Pinpoint the cell where the given text exists, returning its [X, Y] midpoint coordinate. 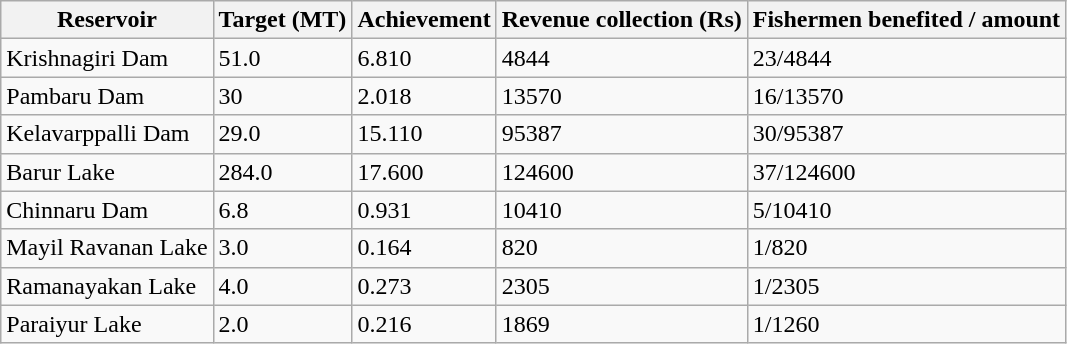
Pambaru Dam [107, 96]
4844 [622, 58]
1/2305 [906, 286]
23/4844 [906, 58]
1/1260 [906, 324]
4.0 [282, 286]
Reservoir [107, 20]
Krishnagiri Dam [107, 58]
Revenue collection (Rs) [622, 20]
16/13570 [906, 96]
Ramanayakan Lake [107, 286]
0.164 [424, 248]
820 [622, 248]
2.0 [282, 324]
1869 [622, 324]
95387 [622, 134]
1/820 [906, 248]
Chinnaru Dam [107, 210]
0.931 [424, 210]
Mayil Ravanan Lake [107, 248]
29.0 [282, 134]
Achievement [424, 20]
6.8 [282, 210]
5/10410 [906, 210]
0.273 [424, 286]
Kelavarppalli Dam [107, 134]
Fishermen benefited / amount [906, 20]
2305 [622, 286]
Target (MT) [282, 20]
3.0 [282, 248]
17.600 [424, 172]
Barur Lake [107, 172]
37/124600 [906, 172]
51.0 [282, 58]
0.216 [424, 324]
15.110 [424, 134]
284.0 [282, 172]
2.018 [424, 96]
6.810 [424, 58]
Paraiyur Lake [107, 324]
30 [282, 96]
10410 [622, 210]
30/95387 [906, 134]
124600 [622, 172]
13570 [622, 96]
